Extract the (x, y) coordinate from the center of the cell holding the provided text.  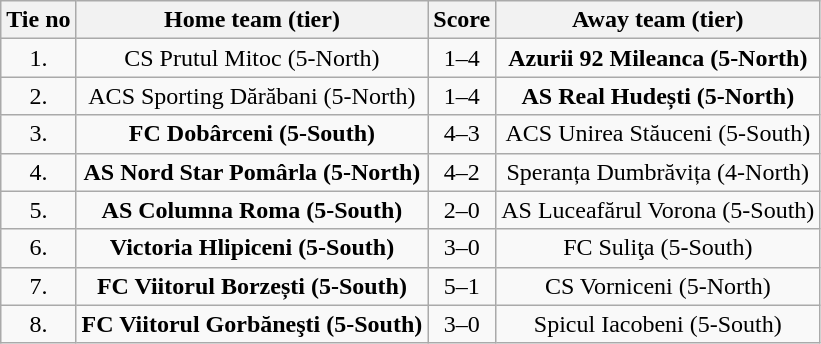
Speranța Dumbrăvița (4-North) (658, 172)
Spicul Iacobeni (5-South) (658, 324)
Tie no (38, 20)
CS Vorniceni (5-North) (658, 286)
3. (38, 134)
2. (38, 96)
5. (38, 210)
AS Real Hudești (5-North) (658, 96)
ACS Sporting Dărăbani (5-North) (252, 96)
AS Columna Roma (5-South) (252, 210)
AS Luceafărul Vorona (5-South) (658, 210)
4–3 (462, 134)
FC Viitorul Gorbăneşti (5-South) (252, 324)
1. (38, 58)
FC Suliţa (5-South) (658, 248)
Score (462, 20)
Azurii 92 Mileanca (5-North) (658, 58)
2–0 (462, 210)
4. (38, 172)
Home team (tier) (252, 20)
5–1 (462, 286)
CS Prutul Mitoc (5-North) (252, 58)
AS Nord Star Pomârla (5-North) (252, 172)
4–2 (462, 172)
Away team (tier) (658, 20)
7. (38, 286)
6. (38, 248)
FC Viitorul Borzești (5-South) (252, 286)
ACS Unirea Stăuceni (5-South) (658, 134)
FC Dobârceni (5-South) (252, 134)
Victoria Hlipiceni (5-South) (252, 248)
8. (38, 324)
